Detect which cell encompasses the target text, then output its [x, y] center coordinate. 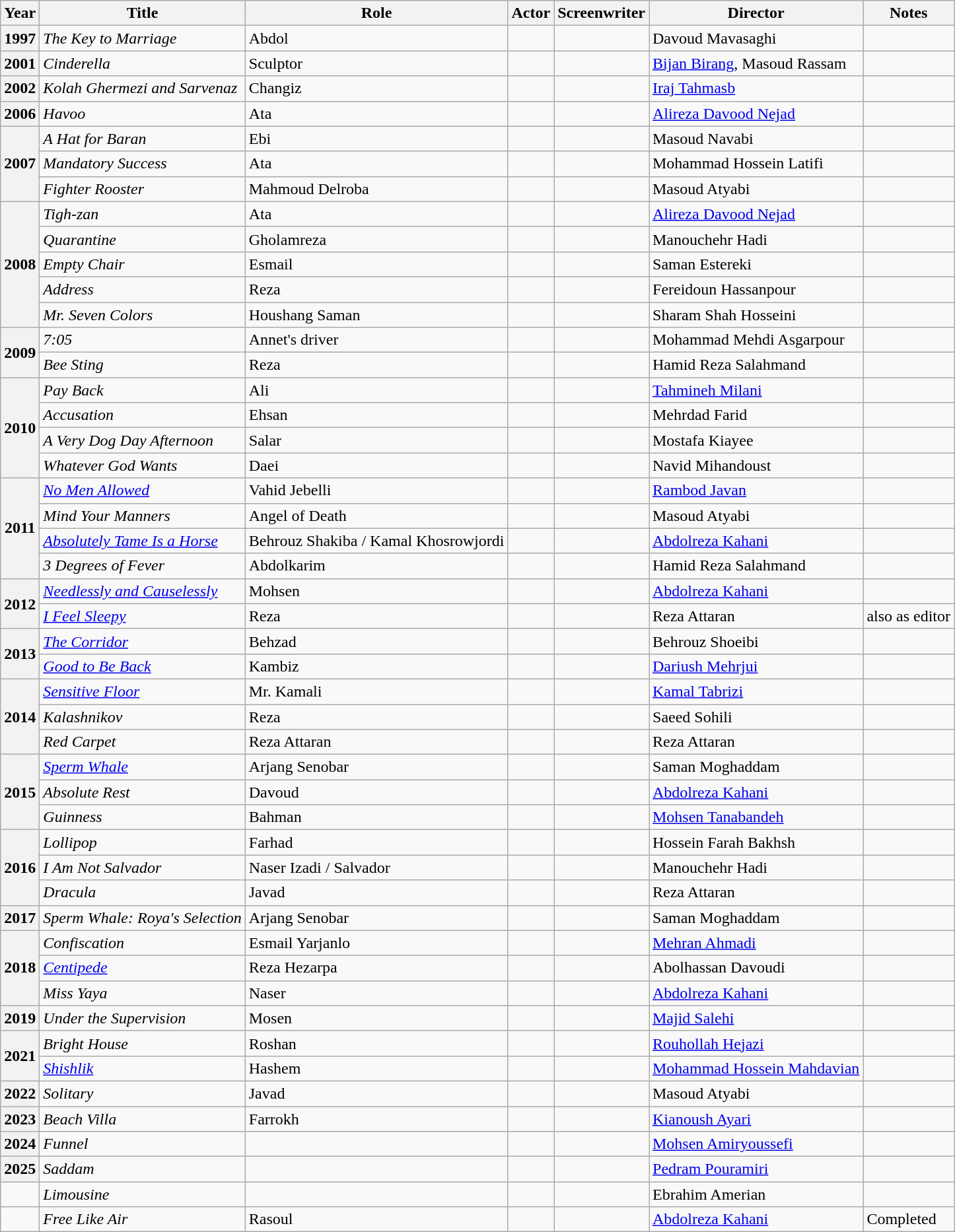
Role [376, 13]
Kolah Ghermezi and Sarvenaz [143, 88]
Mind Your Manners [143, 516]
Cinderella [143, 63]
3 Degrees of Fever [143, 566]
Roshan [376, 1043]
also as editor [909, 616]
Rasoul [376, 1219]
Mohammad Hossein Latifi [756, 164]
Sharam Shah Hosseini [756, 315]
Esmail Yarjanlo [376, 943]
Address [143, 289]
Farhad [376, 842]
Abdol [376, 38]
Saman Estereki [756, 264]
2016 [20, 868]
Behrouz Shakiba / Kamal Khosrowjordi [376, 541]
Red Carpet [143, 742]
No Men Allowed [143, 491]
Sperm Whale [143, 767]
Actor [531, 13]
Free Like Air [143, 1219]
Rambod Javan [756, 491]
Hossein Farah Bakhsh [756, 842]
Ali [376, 390]
I Am Not Salvador [143, 868]
Fereidoun Hassanpour [756, 289]
Limousine [143, 1194]
Abolhassan Davoudi [756, 968]
Vahid Jebelli [376, 491]
2009 [20, 353]
Iraj Tahmasb [756, 88]
Centipede [143, 968]
2008 [20, 264]
2007 [20, 164]
2012 [20, 603]
Gholamreza [376, 239]
A Hat for Baran [143, 139]
Good to Be Back [143, 666]
Bahman [376, 817]
Solitary [143, 1093]
Pedram Pouramiri [756, 1169]
2013 [20, 654]
Naser [376, 993]
A Very Dog Day Afternoon [143, 440]
2002 [20, 88]
Hashem [376, 1068]
Pay Back [143, 390]
I Feel Sleepy [143, 616]
Title [143, 13]
Mohammad Hossein Mahdavian [756, 1068]
1997 [20, 38]
Behrouz Shoeibi [756, 641]
Kalashnikov [143, 716]
Mohammad Mehdi Asgarpour [756, 340]
Mohsen [376, 591]
Whatever God Wants [143, 465]
2017 [20, 918]
Mosen [376, 1018]
Fighter Rooster [143, 189]
Completed [909, 1219]
2006 [20, 114]
Mr. Kamali [376, 691]
Masoud Navabi [756, 139]
Mohsen Amiryoussefi [756, 1144]
Funnel [143, 1144]
Lollipop [143, 842]
Bright House [143, 1043]
Absolute Rest [143, 792]
The Key to Marriage [143, 38]
Bijan Birang, Masoud Rassam [756, 63]
2011 [20, 528]
Abdolkarim [376, 566]
Salar [376, 440]
Notes [909, 13]
Davoud Mavasaghi [756, 38]
Sperm Whale: Roya's Selection [143, 918]
Sensitive Floor [143, 691]
Shishlik [143, 1068]
Director [756, 13]
Screenwriter [602, 13]
Confiscation [143, 943]
2023 [20, 1119]
Mahmoud Delroba [376, 189]
Mr. Seven Colors [143, 315]
Annet's driver [376, 340]
Behzad [376, 641]
2018 [20, 968]
Tahmineh Milani [756, 390]
Naser Izadi / Salvador [376, 868]
2025 [20, 1169]
2010 [20, 428]
Ebi [376, 139]
Navid Mihandoust [756, 465]
Dracula [143, 893]
Rouhollah Hejazi [756, 1043]
Absolutely Tame Is a Horse [143, 541]
Mohsen Tanabandeh [756, 817]
Mostafa Kiayee [756, 440]
Under the Supervision [143, 1018]
2021 [20, 1056]
The Corridor [143, 641]
Majid Salehi [756, 1018]
Esmail [376, 264]
Ebrahim Amerian [756, 1194]
Kambiz [376, 666]
Daei [376, 465]
Saddam [143, 1169]
Angel of Death [376, 516]
Houshang Saman [376, 315]
7:05 [143, 340]
Farrokh [376, 1119]
Beach Villa [143, 1119]
Guinness [143, 817]
2015 [20, 792]
Kianoush Ayari [756, 1119]
Year [20, 13]
2019 [20, 1018]
Ehsan [376, 415]
2001 [20, 63]
2022 [20, 1093]
Needlessly and Causelessly [143, 591]
Mandatory Success [143, 164]
Havoo [143, 114]
Empty Chair [143, 264]
Mehrdad Farid [756, 415]
Bee Sting [143, 365]
Kamal Tabrizi [756, 691]
Quarantine [143, 239]
Reza Hezarpa [376, 968]
2024 [20, 1144]
Dariush Mehrjui [756, 666]
Miss Yaya [143, 993]
2014 [20, 716]
Tigh-zan [143, 214]
Saeed Sohili [756, 716]
Mehran Ahmadi [756, 943]
Accusation [143, 415]
Davoud [376, 792]
Sculptor [376, 63]
Changiz [376, 88]
